Return the (x, y) coordinate for the center point of the cell that contains the specified text.  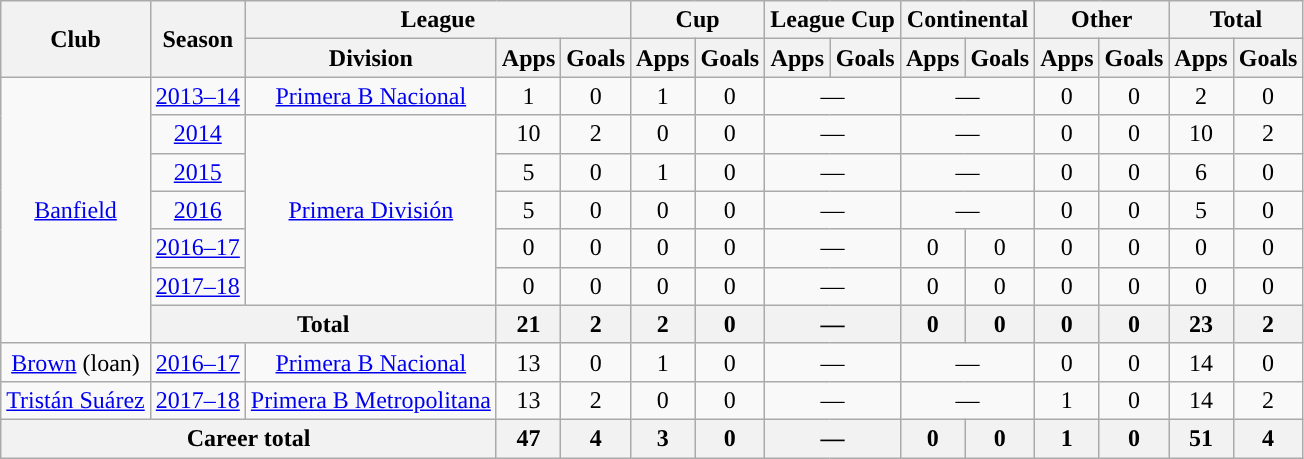
2014 (198, 134)
2016 (198, 210)
League Cup (833, 20)
Primera División (370, 210)
Season (198, 39)
Banfield (76, 210)
47 (528, 438)
League (438, 20)
Club (76, 39)
Cup (698, 20)
51 (1201, 438)
Tristán Suárez (76, 400)
6 (1201, 172)
Other (1102, 20)
21 (528, 324)
2013–14 (198, 96)
Brown (loan) (76, 362)
2015 (198, 172)
3 (663, 438)
Division (370, 58)
Career total (249, 438)
23 (1201, 324)
Continental (967, 20)
Primera B Metropolitana (370, 400)
